Find where the given text appears and provide that cell's center as (x, y) coordinate. 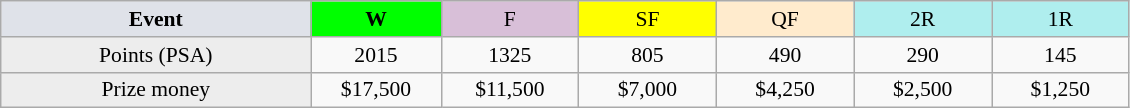
1325 (510, 55)
SF (648, 19)
2R (923, 19)
$1,250 (1061, 90)
Event (156, 19)
2015 (376, 55)
$4,250 (785, 90)
Points (PSA) (156, 55)
F (510, 19)
$2,500 (923, 90)
490 (785, 55)
$7,000 (648, 90)
$11,500 (510, 90)
805 (648, 55)
1R (1061, 19)
Prize money (156, 90)
290 (923, 55)
$17,500 (376, 90)
145 (1061, 55)
QF (785, 19)
W (376, 19)
